Capture the cell that displays the provided text and extract its (X, Y) central coordinate. 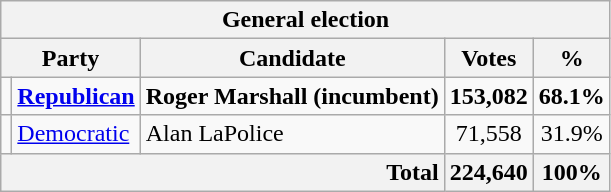
31.9% (572, 134)
224,640 (488, 172)
Republican (76, 96)
Candidate (292, 58)
153,082 (488, 96)
Roger Marshall (incumbent) (292, 96)
General election (306, 20)
68.1% (572, 96)
Alan LaPolice (292, 134)
Votes (488, 58)
Total (222, 172)
Democratic (76, 134)
100% (572, 172)
71,558 (488, 134)
Party (71, 58)
% (572, 58)
